Scan for the cell matching the given text and deliver its (X, Y) coordinate at center. 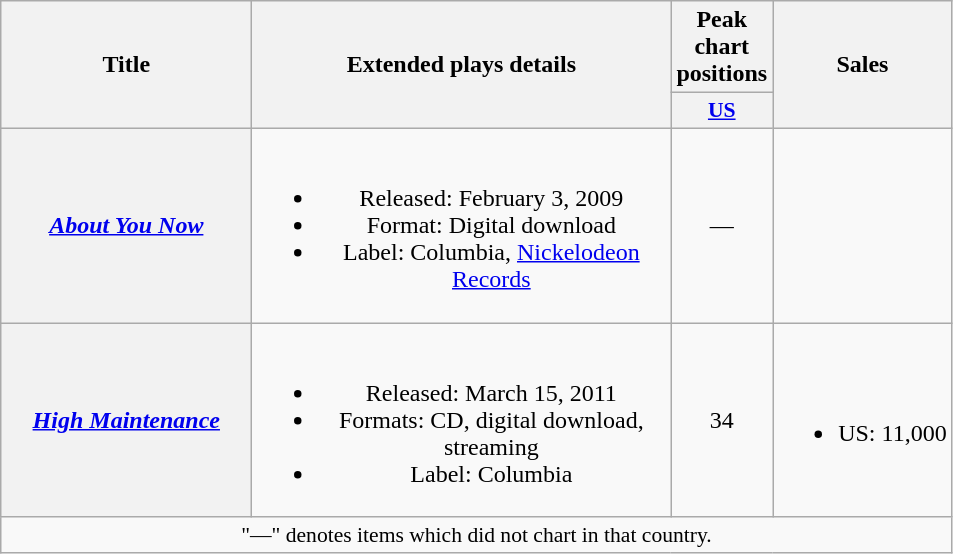
— (722, 225)
"—" denotes items which did not chart in that country. (476, 535)
Extended plays details (462, 65)
US (722, 111)
High Maintenance (126, 419)
US: 11,000 (863, 419)
Released: February 3, 2009Format: Digital downloadLabel: Columbia, Nickelodeon Records (462, 225)
Sales (863, 65)
About You Now (126, 225)
Title (126, 65)
34 (722, 419)
Peak chart positions (722, 47)
Released: March 15, 2011Formats: CD, digital download, streamingLabel: Columbia (462, 419)
